Locate the cell with the specified text and output its [x, y] center coordinate. 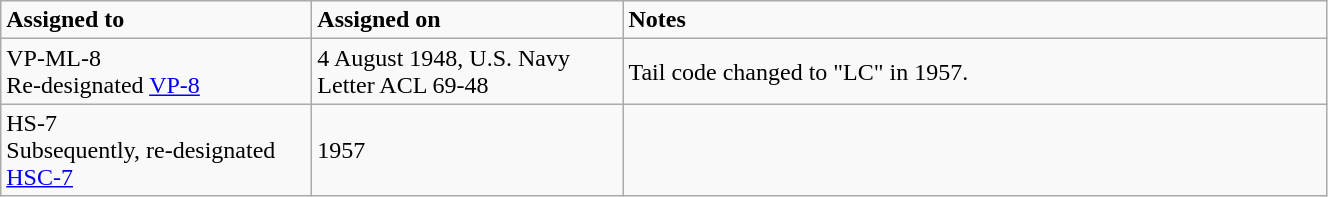
HS-7Subsequently, re-designated HSC-7 [156, 150]
1957 [468, 150]
4 August 1948, U.S. Navy Letter ACL 69-48 [468, 72]
Assigned to [156, 20]
Assigned on [468, 20]
Notes [975, 20]
Tail code changed to "LC" in 1957. [975, 72]
VP-ML-8Re-designated VP-8 [156, 72]
